Identify which cell holds the provided text, then report its (x, y) central coordinate. 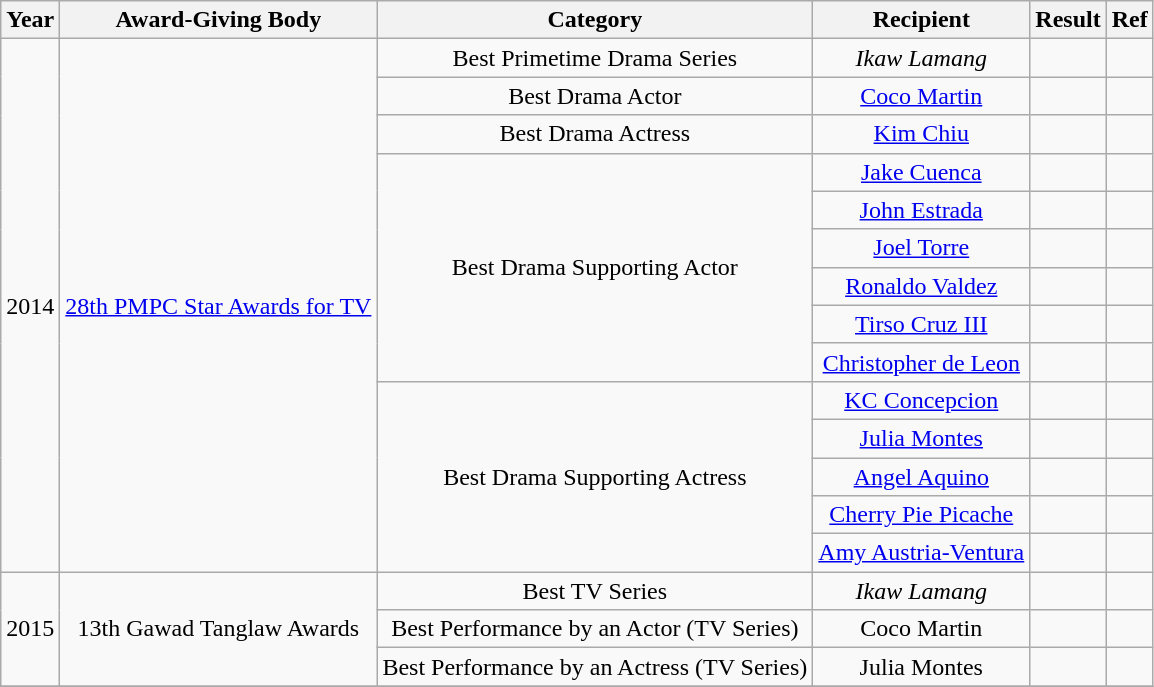
Best Drama Supporting Actor (595, 267)
28th PMPC Star Awards for TV (218, 306)
13th Gawad Tanglaw Awards (218, 629)
Best Primetime Drama Series (595, 58)
Best Performance by an Actor (TV Series) (595, 629)
Best Drama Supporting Actress (595, 476)
Angel Aquino (922, 477)
Ronaldo Valdez (922, 286)
Category (595, 20)
KC Concepcion (922, 400)
Result (1068, 20)
Best Drama Actor (595, 96)
Joel Torre (922, 248)
Award-Giving Body (218, 20)
Best Performance by an Actress (TV Series) (595, 667)
Tirso Cruz III (922, 324)
Amy Austria-Ventura (922, 553)
Best Drama Actress (595, 134)
Year (30, 20)
Cherry Pie Picache (922, 515)
Best TV Series (595, 591)
Ref (1130, 20)
Recipient (922, 20)
2014 (30, 306)
2015 (30, 629)
Christopher de Leon (922, 362)
Kim Chiu (922, 134)
Jake Cuenca (922, 172)
John Estrada (922, 210)
